Extract the [X, Y] coordinate from the center of the cell holding the provided text.  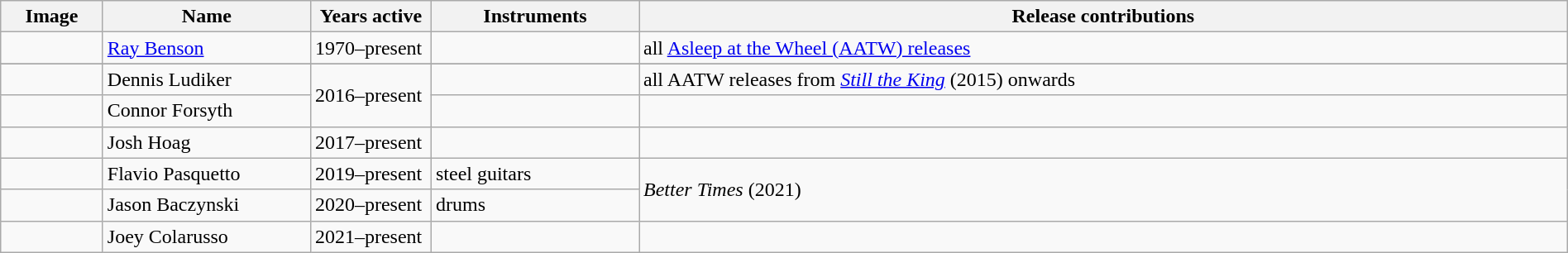
Ray Benson [207, 48]
Dennis Ludiker [207, 79]
2021–present [370, 236]
Image [52, 17]
2016–present [370, 95]
Release contributions [1103, 17]
Connor Forsyth [207, 111]
Years active [370, 17]
Flavio Pasquetto [207, 174]
Joey Colarusso [207, 236]
Instruments [534, 17]
steel guitars [534, 174]
2019–present [370, 174]
2017–present [370, 142]
Jason Baczynski [207, 205]
Name [207, 17]
2020–present [370, 205]
1970–present [370, 48]
Josh Hoag [207, 142]
drums [534, 205]
all Asleep at the Wheel (AATW) releases [1103, 48]
Better Times (2021) [1103, 189]
all AATW releases from Still the King (2015) onwards [1103, 79]
